Find where the given text appears and provide that cell's center as (x, y) coordinate. 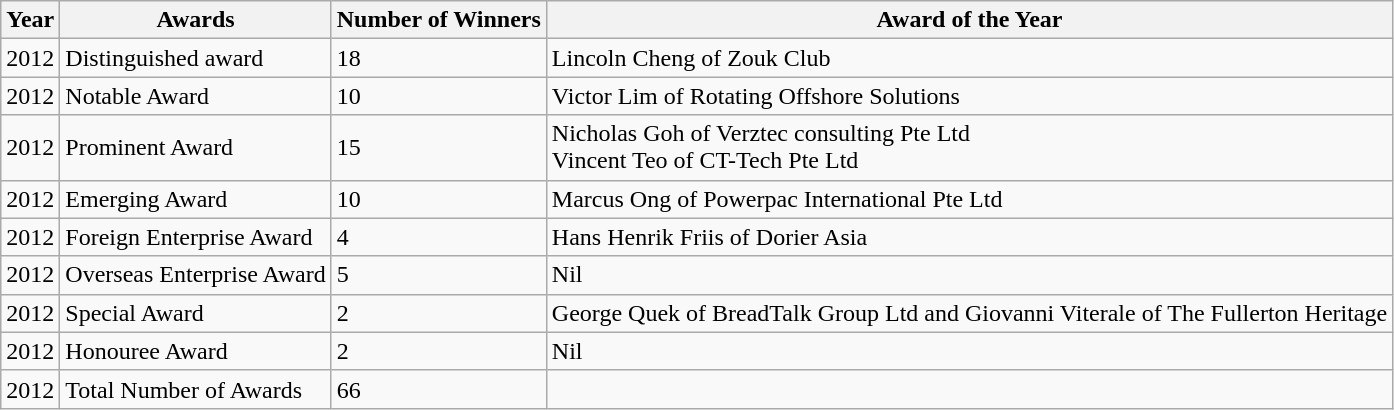
5 (438, 275)
Hans Henrik Friis of Dorier Asia (969, 237)
Marcus Ong of Powerpac International Pte Ltd (969, 199)
George Quek of BreadTalk Group Ltd and Giovanni Viterale of The Fullerton Heritage (969, 313)
Foreign Enterprise Award (196, 237)
Distinguished award (196, 58)
Prominent Award (196, 148)
66 (438, 389)
Nicholas Goh of Verztec consulting Pte LtdVincent Teo of CT-Tech Pte Ltd (969, 148)
Emerging Award (196, 199)
Victor Lim of Rotating Offshore Solutions (969, 96)
4 (438, 237)
Lincoln Cheng of Zouk Club (969, 58)
Total Number of Awards (196, 389)
Honouree Award (196, 351)
Number of Winners (438, 20)
Year (30, 20)
Special Award (196, 313)
Award of the Year (969, 20)
Awards (196, 20)
18 (438, 58)
Notable Award (196, 96)
Overseas Enterprise Award (196, 275)
15 (438, 148)
